Capture the cell that displays the provided text and extract its (x, y) central coordinate. 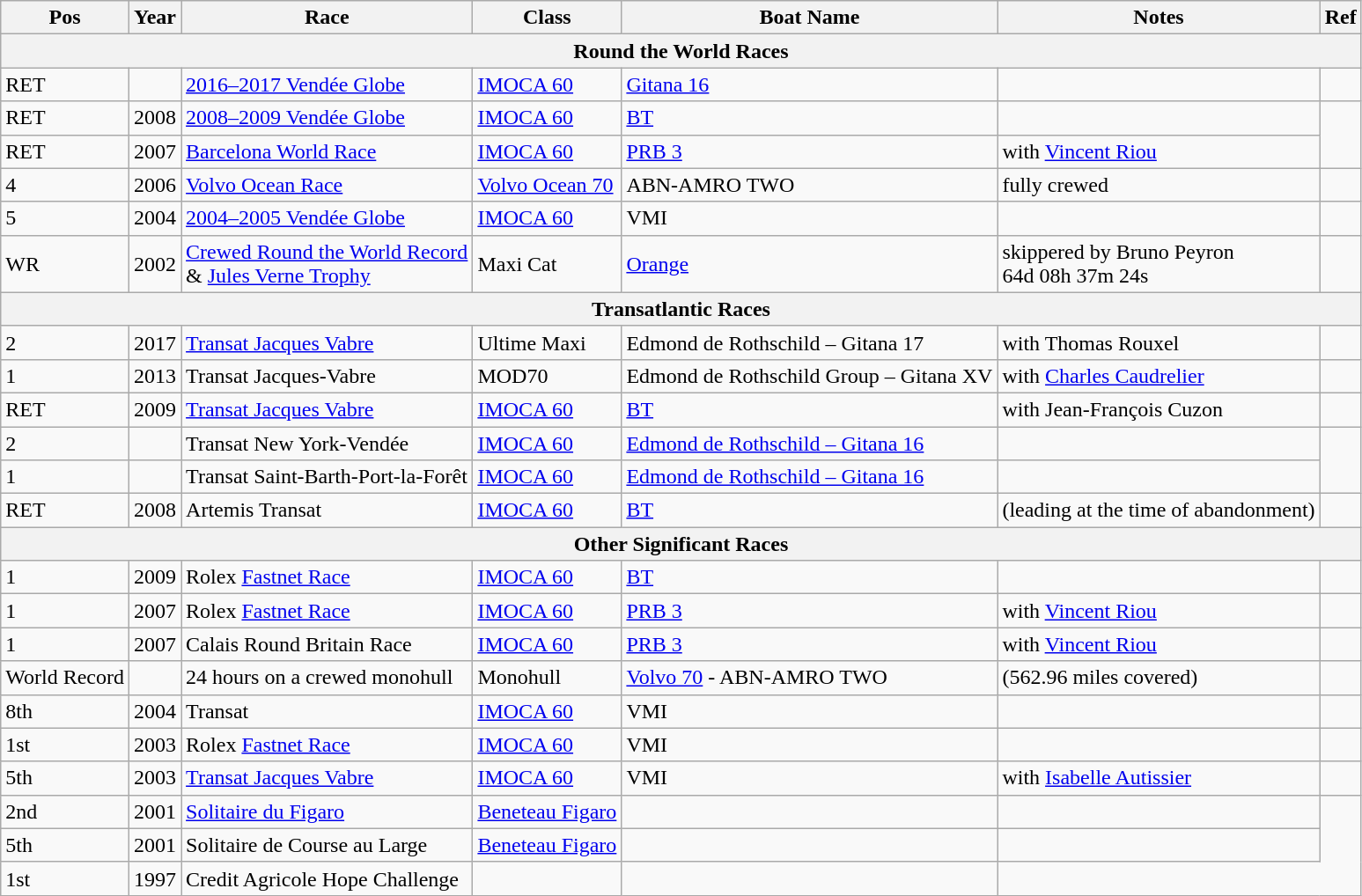
Edmond de Rothschild – Gitana 17 (810, 342)
Ultime Maxi (548, 342)
Maxi Cat (548, 264)
fully crewed (1159, 185)
2016–2017 Vendée Globe (328, 84)
Solitaire du Figaro (328, 812)
2008–2009 Vendée Globe (328, 118)
Orange (810, 264)
2004–2005 Vendée Globe (328, 218)
2013 (155, 376)
Transat (328, 711)
Transat New York-Vendée (328, 443)
Volvo 70 - ABN-AMRO TWO (810, 678)
Ref (1340, 18)
Boat Name (810, 18)
World Record (65, 678)
5 (65, 218)
Class (548, 18)
Transatlantic Races (681, 309)
MOD70 (548, 376)
2nd (65, 812)
Volvo Ocean Race (328, 185)
Monohull (548, 678)
WR (65, 264)
24 hours on a crewed monohull (328, 678)
skippered by Bruno Peyron 64d 08h 37m 24s (1159, 264)
Transat Jacques-Vabre (328, 376)
Other Significant Races (681, 544)
Artemis Transat (328, 510)
with Jean-François Cuzon (1159, 409)
(562.96 miles covered) (1159, 678)
1997 (155, 878)
Race (328, 18)
Calais Round Britain Race (328, 644)
with Thomas Rouxel (1159, 342)
Crewed Round the World Record & Jules Verne Trophy (328, 264)
2006 (155, 185)
Year (155, 18)
4 (65, 185)
Edmond de Rothschild Group – Gitana XV (810, 376)
with Isabelle Autissier (1159, 778)
Gitana 16 (810, 84)
Round the World Races (681, 51)
8th (65, 711)
(leading at the time of abandonment) (1159, 510)
ABN-AMRO TWO (810, 185)
Credit Agricole Hope Challenge (328, 878)
Barcelona World Race (328, 151)
Notes (1159, 18)
Transat Saint-Barth-Port-la-Forêt (328, 477)
Volvo Ocean 70 (548, 185)
Pos (65, 18)
Solitaire de Course au Large (328, 845)
2002 (155, 264)
with Charles Caudrelier (1159, 376)
2017 (155, 342)
